Return (X, Y) of the center of cell containing provided text 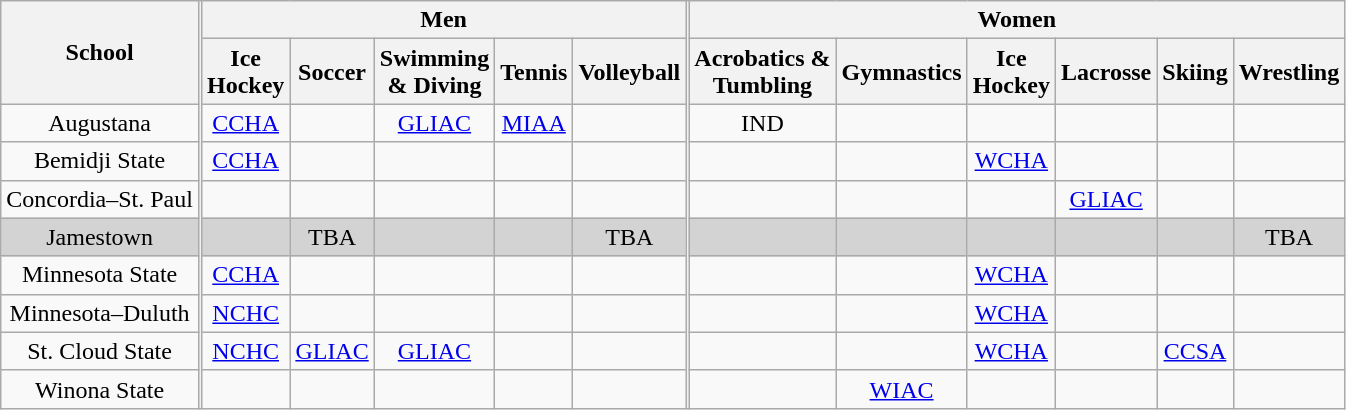
Minnesota–Duluth (100, 313)
Tennis (534, 72)
Gymnastics (902, 72)
Men (443, 20)
WIAC (902, 389)
St. Cloud State (100, 351)
Lacrosse (1106, 72)
Swimming& Diving (434, 72)
Augustana (100, 123)
School (100, 52)
CCSA (1195, 351)
Acrobatics &Tumbling (762, 72)
IND (762, 123)
Volleyball (630, 72)
Skiing (1195, 72)
Jamestown (100, 237)
Women (1017, 20)
Bemidji State (100, 161)
MIAA (534, 123)
Concordia–St. Paul (100, 199)
Wrestling (1289, 72)
Soccer (332, 72)
Winona State (100, 389)
Minnesota State (100, 275)
